From the cell containing the given text, extract its center point as [X, Y] coordinate. 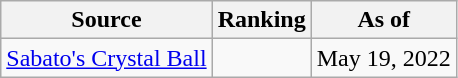
Sabato's Crystal Ball [106, 58]
As of [384, 20]
Source [106, 20]
May 19, 2022 [384, 58]
Ranking [262, 20]
